Find where the given text appears and provide that cell's center as (x, y) coordinate. 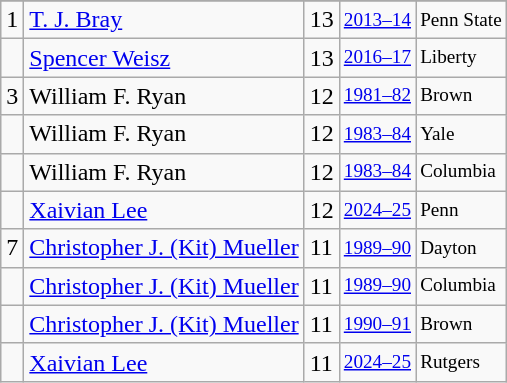
1 (12, 20)
T. J. Bray (164, 20)
2016–17 (377, 58)
1981–82 (377, 96)
Dayton (462, 248)
Liberty (462, 58)
Penn (462, 210)
Rutgers (462, 362)
Spencer Weisz (164, 58)
3 (12, 96)
2013–14 (377, 20)
1990–91 (377, 324)
Penn State (462, 20)
Yale (462, 134)
7 (12, 248)
